Detect which cell encompasses the target text, then output its [x, y] center coordinate. 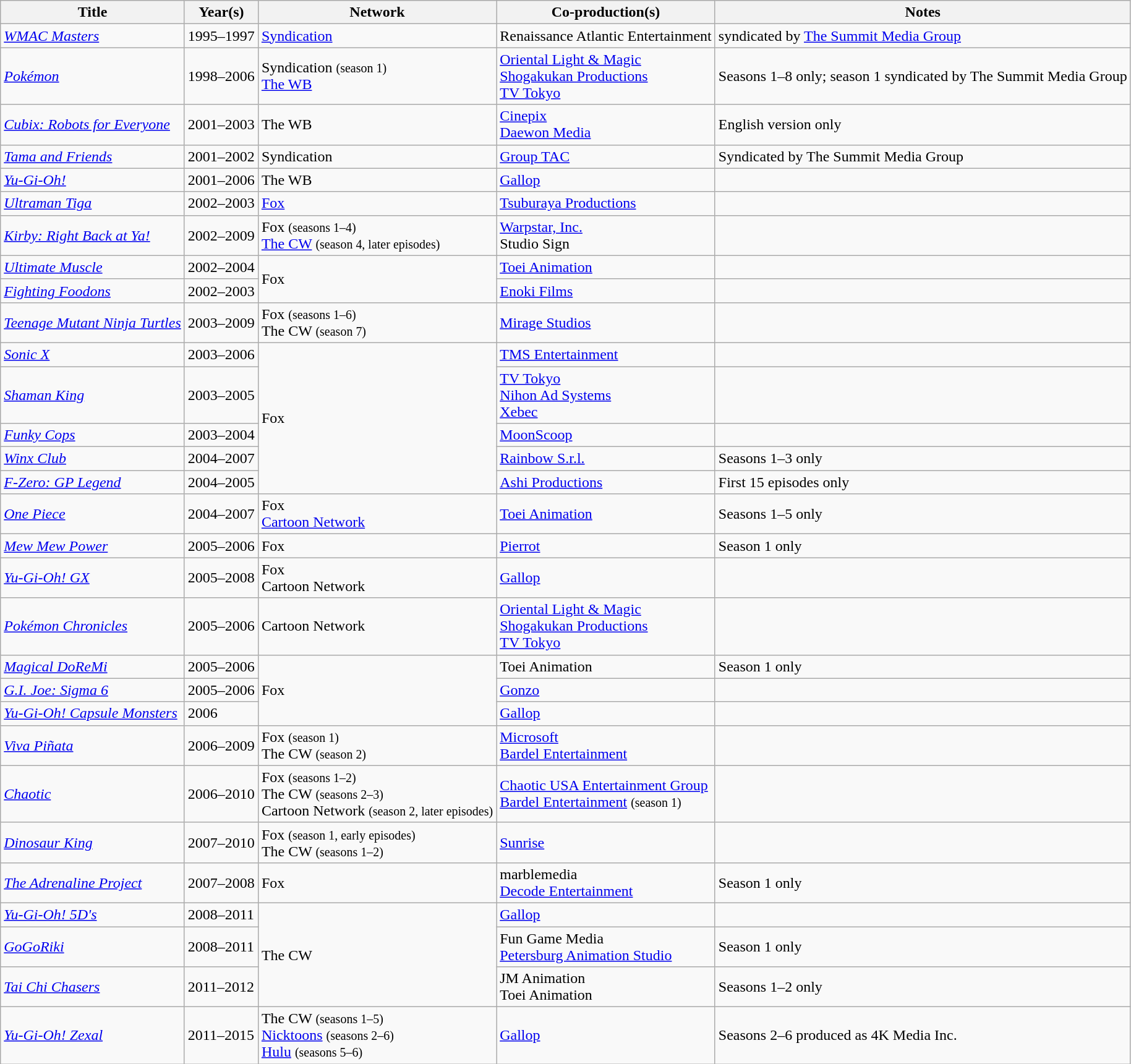
Seasons 1–5 only [923, 514]
Syndication (season 1)The WB [377, 76]
F-Zero: GP Legend [93, 482]
Seasons 1–8 only; season 1 syndicated by The Summit Media Group [923, 76]
Winx Club [93, 459]
2003–2005 [221, 394]
Co-production(s) [606, 12]
2005–2008 [221, 577]
JM AnimationToei Animation [606, 987]
Ultraman Tiga [93, 203]
Notes [923, 12]
G.I. Joe: Sigma 6 [93, 690]
Rainbow S.r.l. [606, 459]
Syndicated by The Summit Media Group [923, 156]
2006 [221, 713]
One Piece [93, 514]
Sunrise [606, 842]
Tai Chi Chasers [93, 987]
Shaman King [93, 394]
Chaotic USA Entertainment GroupBardel Entertainment (season 1) [606, 794]
Dinosaur King [93, 842]
1995–1997 [221, 36]
Seasons 1–2 only [923, 987]
CinepixDaewon Media [606, 125]
Tsuburaya Productions [606, 203]
Mirage Studios [606, 323]
Pierrot [606, 546]
GoGoRiki [93, 946]
TV TokyoNihon Ad SystemsXebec [606, 394]
2002–2009 [221, 235]
Yu-Gi-Oh! Zexal [93, 1036]
2011–2012 [221, 987]
TMS Entertainment [606, 354]
Gonzo [606, 690]
Yu-Gi-Oh! Capsule Monsters [93, 713]
Viva Piñata [93, 746]
Sonic X [93, 354]
First 15 episodes only [923, 482]
2001–2002 [221, 156]
Fox (season 1, early episodes)The CW (seasons 1–2) [377, 842]
WMAC Masters [93, 36]
The Adrenaline Project [93, 883]
The CW [377, 955]
Warpstar, Inc.Studio Sign [606, 235]
Chaotic [93, 794]
Ultimate Muscle [93, 267]
Fun Game MediaPetersburg Animation Studio [606, 946]
Year(s) [221, 12]
Cubix: Robots for Everyone [93, 125]
2004–2005 [221, 482]
Yu-Gi-Oh! GX [93, 577]
2002–2004 [221, 267]
marblemediaDecode Entertainment [606, 883]
Fox (seasons 1–2)The CW (seasons 2–3)Cartoon Network (season 2, later episodes) [377, 794]
Mew Mew Power [93, 546]
2003–2004 [221, 435]
Kirby: Right Back at Ya! [93, 235]
2006–2009 [221, 746]
Cartoon Network [377, 626]
2001–2006 [221, 180]
Fox (season 1)The CW (season 2) [377, 746]
Fox (seasons 1–6)The CW (season 7) [377, 323]
Seasons 1–3 only [923, 459]
Pokémon [93, 76]
2003–2006 [221, 354]
Magical DoReMi [93, 666]
English version only [923, 125]
syndicated by The Summit Media Group [923, 36]
Teenage Mutant Ninja Turtles [93, 323]
2001–2003 [221, 125]
Fighting Foodons [93, 291]
2011–2015 [221, 1036]
2003–2009 [221, 323]
Pokémon Chronicles [93, 626]
Renaissance Atlantic Entertainment [606, 36]
Seasons 2–6 produced as 4K Media Inc. [923, 1036]
The CW (seasons 1–5)Nicktoons (seasons 2–6)Hulu (seasons 5–6) [377, 1036]
1998–2006 [221, 76]
2007–2008 [221, 883]
Yu-Gi-Oh! 5D's [93, 914]
2006–2010 [221, 794]
Tama and Friends [93, 156]
MoonScoop [606, 435]
Yu-Gi-Oh! [93, 180]
MicrosoftBardel Entertainment [606, 746]
Ashi Productions [606, 482]
Title [93, 12]
2007–2010 [221, 842]
Funky Cops [93, 435]
Enoki Films [606, 291]
Fox (seasons 1–4)The CW (season 4, later episodes) [377, 235]
Group TAC [606, 156]
Network [377, 12]
